Determine the [x, y] coordinate at the center of the cell enclosing the given text.  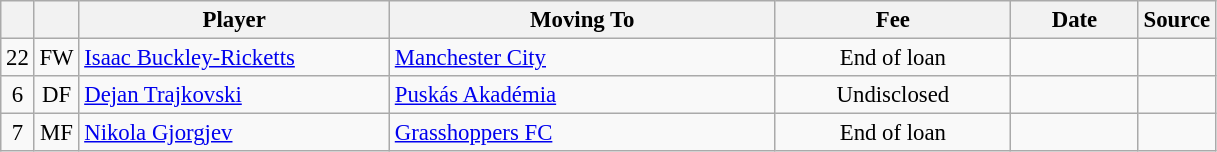
Dejan Trajkovski [234, 95]
Fee [893, 20]
Source [1176, 20]
Player [234, 20]
Date [1075, 20]
MF [56, 133]
DF [56, 95]
FW [56, 58]
Undisclosed [893, 95]
Puskás Akadémia [582, 95]
22 [18, 58]
Moving To [582, 20]
7 [18, 133]
6 [18, 95]
Manchester City [582, 58]
Nikola Gjorgjev [234, 133]
Grasshoppers FC [582, 133]
Isaac Buckley-Ricketts [234, 58]
